Return (x, y) of the center of cell containing provided text 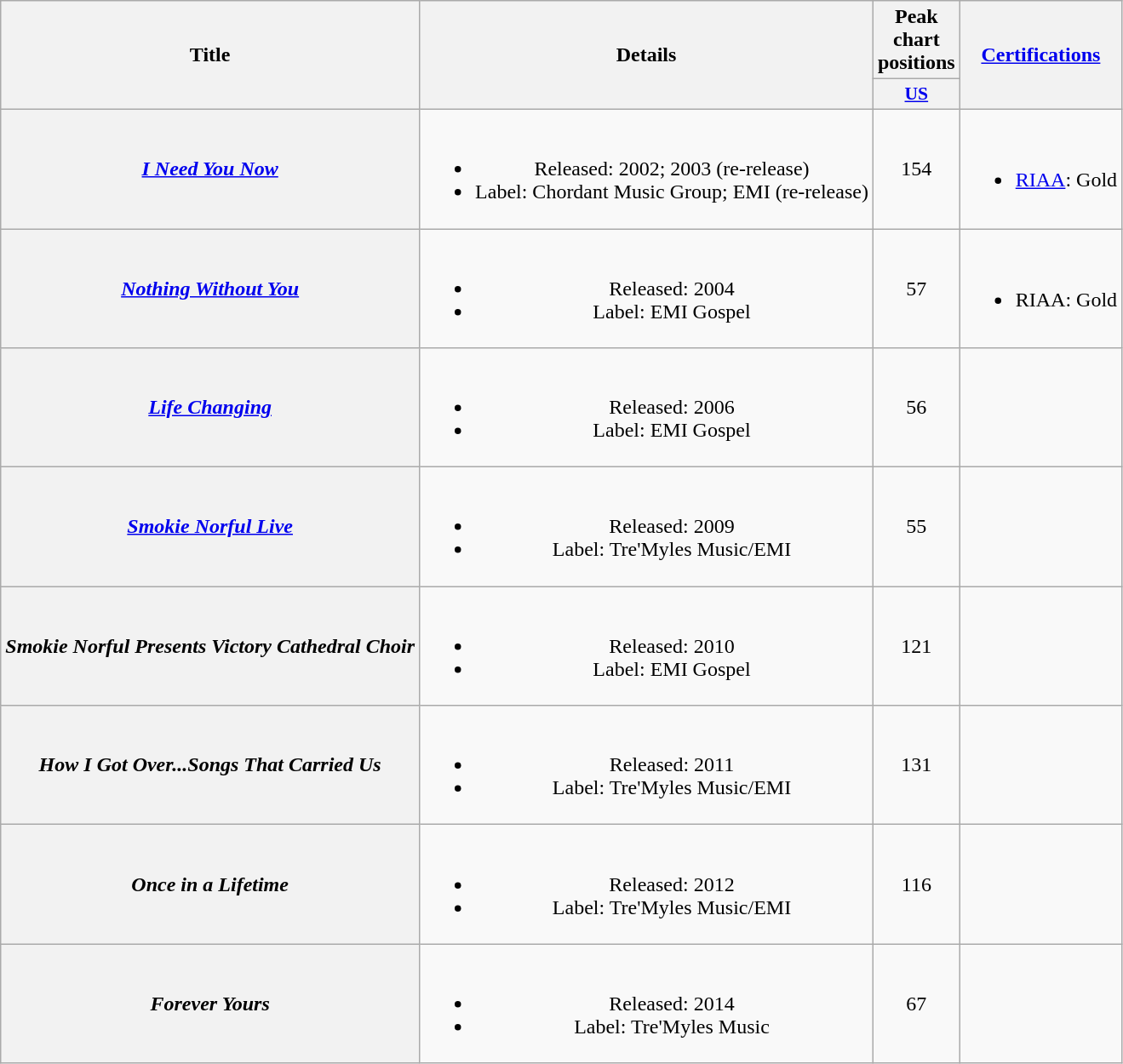
121 (916, 646)
131 (916, 765)
Details (647, 55)
Nothing Without You (210, 288)
67 (916, 1004)
Title (210, 55)
Released: 2014Label: Tre'Myles Music (647, 1004)
Life Changing (210, 408)
57 (916, 288)
56 (916, 408)
55 (916, 527)
116 (916, 884)
Certifications (1040, 55)
154 (916, 169)
Released: 2002; 2003 (re-release)Label: Chordant Music Group; EMI (re-release) (647, 169)
Released: 2012Label: Tre'Myles Music/EMI (647, 884)
Released: 2006Label: EMI Gospel (647, 408)
How I Got Over...Songs That Carried Us (210, 765)
Released: 2004Label: EMI Gospel (647, 288)
Released: 2009Label: Tre'Myles Music/EMI (647, 527)
Smokie Norful Live (210, 527)
Forever Yours (210, 1004)
Smokie Norful Presents Victory Cathedral Choir (210, 646)
Peak chart positions (916, 40)
US (916, 94)
Once in a Lifetime (210, 884)
I Need You Now (210, 169)
Released: 2010Label: EMI Gospel (647, 646)
Released: 2011Label: Tre'Myles Music/EMI (647, 765)
